Identify which cell holds the provided text, then report its [x, y] central coordinate. 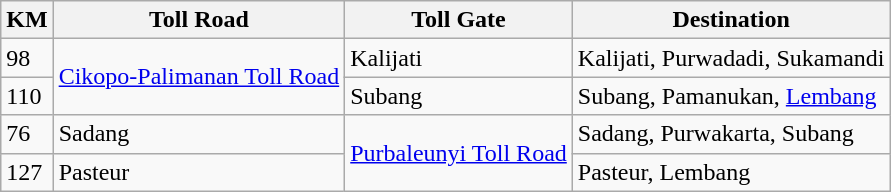
110 [27, 96]
Toll Road [199, 20]
Sadang, Purwakarta, Subang [731, 134]
98 [27, 58]
Sadang [199, 134]
127 [27, 172]
Cikopo-Palimanan Toll Road [199, 77]
Subang, Pamanukan, Lembang [731, 96]
Subang [459, 96]
KM [27, 20]
Destination [731, 20]
76 [27, 134]
Pasteur [199, 172]
Purbaleunyi Toll Road [459, 153]
Pasteur, Lembang [731, 172]
Kalijati, Purwadadi, Sukamandi [731, 58]
Toll Gate [459, 20]
Kalijati [459, 58]
